Extract the [x, y] coordinate from the center of the cell holding the provided text.  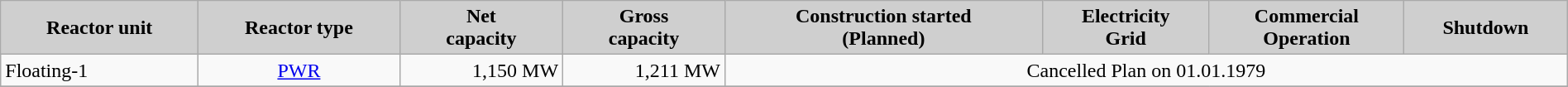
Floating-1 [99, 70]
PWR [299, 70]
Construction started(Planned) [883, 28]
1,150 MW [481, 70]
CommercialOperation [1307, 28]
Cancelled Plan on 01.01.1979 [1146, 70]
Shutdown [1486, 28]
Reactor unit [99, 28]
Grosscapacity [644, 28]
Reactor type [299, 28]
Netcapacity [481, 28]
1,211 MW [644, 70]
ElectricityGrid [1126, 28]
